Output the [X, Y] coordinate of the center of the cell containing the given text.  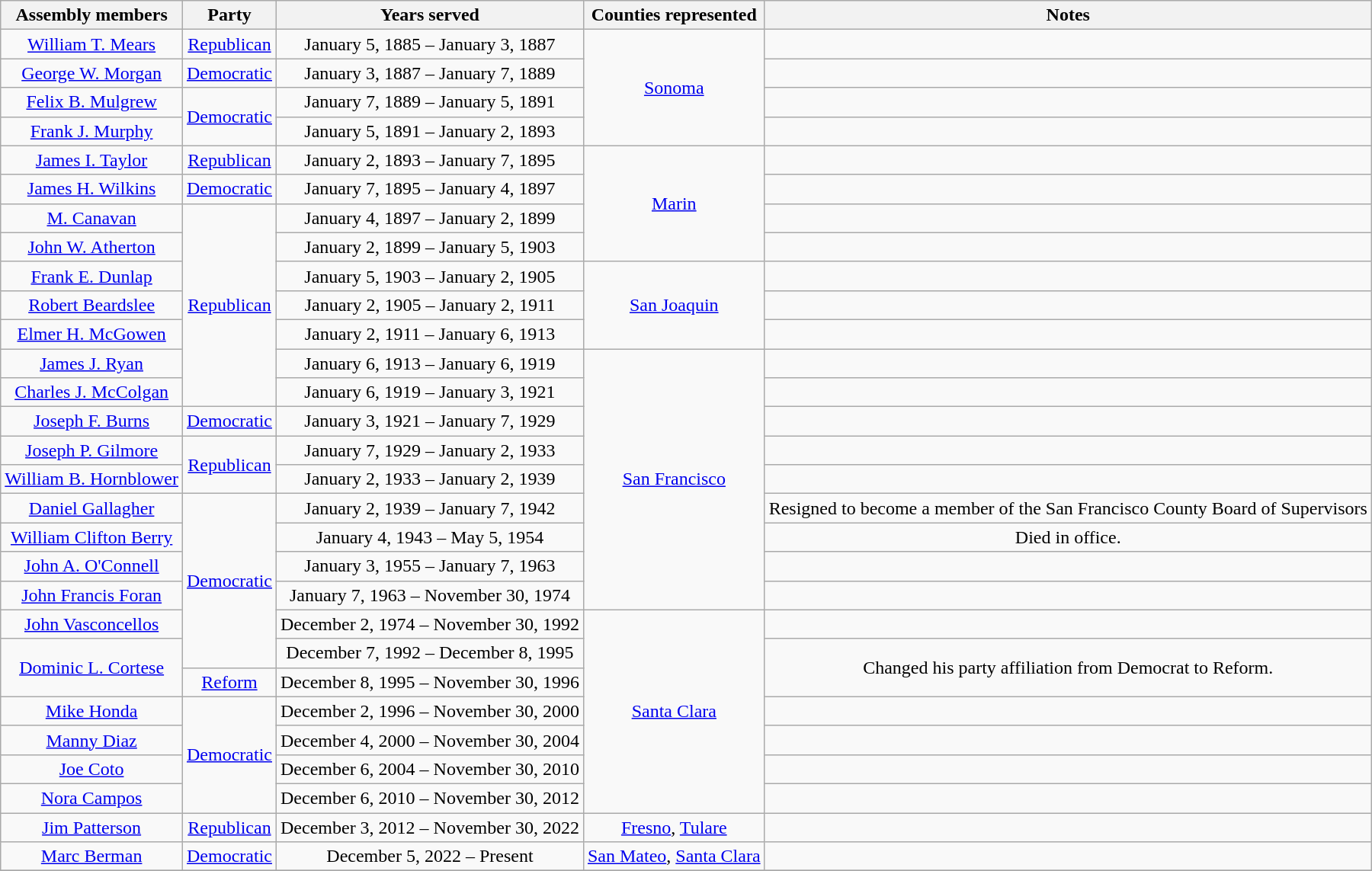
Joseph P. Gilmore [91, 450]
Marin [674, 203]
Jim Patterson [91, 827]
Dominic L. Cortese [91, 668]
December 2, 1996 – November 30, 2000 [430, 711]
John W. Atherton [91, 247]
Party [229, 15]
Nora Campos [91, 798]
Santa Clara [674, 711]
John Vasconcellos [91, 624]
William T. Mears [91, 44]
Felix B. Mulgrew [91, 102]
January 6, 1919 – January 3, 1921 [430, 392]
January 2, 1899 – January 5, 1903 [430, 247]
January 2, 1933 – January 2, 1939 [430, 479]
John A. O'Connell [91, 566]
Frank E. Dunlap [91, 276]
Joseph F. Burns [91, 421]
William Clifton Berry [91, 537]
San Francisco [674, 480]
Resigned to become a member of the San Francisco County Board of Supervisors [1068, 508]
January 2, 1939 – January 7, 1942 [430, 508]
January 5, 1885 – January 3, 1887 [430, 44]
Joe Coto [91, 769]
December 5, 2022 – Present [430, 857]
George W. Morgan [91, 73]
Charles J. McColgan [91, 392]
December 6, 2004 – November 30, 2010 [430, 769]
December 3, 2012 – November 30, 2022 [430, 827]
December 6, 2010 – November 30, 2012 [430, 798]
January 7, 1889 – January 5, 1891 [430, 102]
Sonoma [674, 88]
Years served [430, 15]
December 7, 1992 – December 8, 1995 [430, 653]
January 2, 1911 – January 6, 1913 [430, 334]
Marc Berman [91, 857]
Elmer H. McGowen [91, 334]
James I. Taylor [91, 160]
M. Canavan [91, 218]
James H. Wilkins [91, 189]
January 4, 1897 – January 2, 1899 [430, 218]
January 7, 1929 – January 2, 1933 [430, 450]
January 7, 1963 – November 30, 1974 [430, 595]
Died in office. [1068, 537]
January 6, 1913 – January 6, 1919 [430, 363]
John Francis Foran [91, 595]
Daniel Gallagher [91, 508]
December 4, 2000 – November 30, 2004 [430, 740]
January 3, 1921 – January 7, 1929 [430, 421]
January 3, 1887 – January 7, 1889 [430, 73]
January 7, 1895 – January 4, 1897 [430, 189]
San Joaquin [674, 305]
Reform [229, 682]
Mike Honda [91, 711]
Robert Beardslee [91, 305]
Notes [1068, 15]
Fresno, Tulare [674, 827]
January 2, 1893 – January 7, 1895 [430, 160]
January 4, 1943 – May 5, 1954 [430, 537]
January 3, 1955 – January 7, 1963 [430, 566]
James J. Ryan [91, 363]
January 5, 1891 – January 2, 1893 [430, 131]
January 5, 1903 – January 2, 1905 [430, 276]
December 2, 1974 – November 30, 1992 [430, 624]
Manny Diaz [91, 740]
Counties represented [674, 15]
Assembly members [91, 15]
January 2, 1905 – January 2, 1911 [430, 305]
San Mateo, Santa Clara [674, 857]
Frank J. Murphy [91, 131]
December 8, 1995 – November 30, 1996 [430, 682]
Changed his party affiliation from Democrat to Reform. [1068, 668]
William B. Hornblower [91, 479]
